Identify which cell holds the provided text, then report its (x, y) central coordinate. 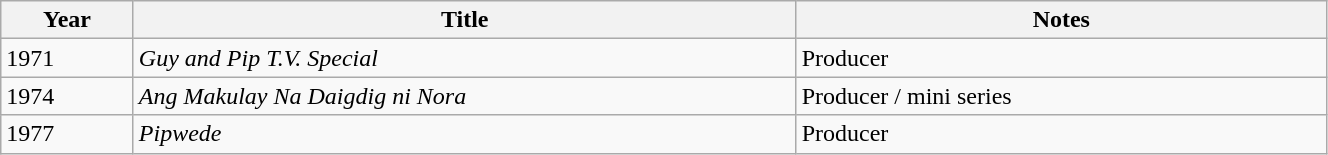
1977 (68, 134)
Producer / mini series (1061, 96)
Title (464, 20)
1971 (68, 58)
Ang Makulay Na Daigdig ni Nora (464, 96)
1974 (68, 96)
Pipwede (464, 134)
Notes (1061, 20)
Year (68, 20)
Guy and Pip T.V. Special (464, 58)
